Determine the (X, Y) coordinate at the center of the cell enclosing the given text.  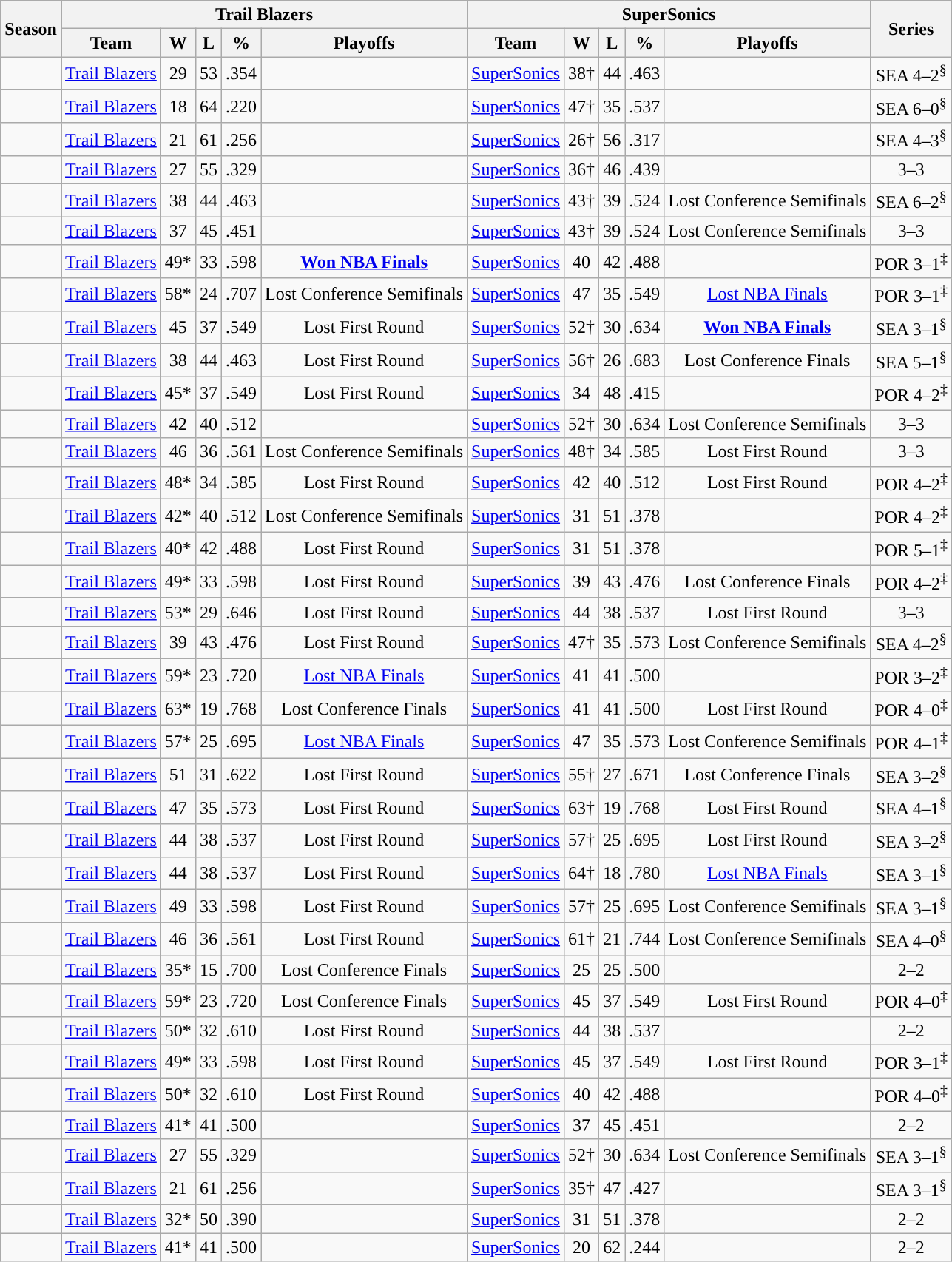
.390 (241, 1219)
42* (178, 516)
26 (612, 361)
.683 (645, 361)
.622 (241, 775)
63† (581, 808)
64† (581, 873)
.244 (645, 1247)
61† (581, 939)
53 (209, 74)
45* (178, 394)
.354 (241, 74)
.220 (241, 107)
.427 (645, 1188)
36† (581, 170)
26† (581, 139)
SEA 4–0§ (911, 939)
20 (581, 1247)
.780 (645, 873)
POR 3–2‡ (911, 676)
.671 (645, 775)
49 (178, 907)
.415 (645, 394)
50 (209, 1219)
.439 (645, 170)
53* (178, 612)
SEA 6–2§ (911, 201)
62 (612, 1247)
48 (612, 394)
.317 (645, 139)
55† (581, 775)
48* (178, 482)
35† (581, 1188)
.744 (645, 939)
Season (31, 29)
.707 (241, 294)
SEA 4–1§ (911, 808)
24 (209, 294)
POR 4–1‡ (911, 741)
35* (178, 970)
48† (581, 452)
POR 5–1‡ (911, 549)
58* (178, 294)
SEA 4–3§ (911, 139)
SEA 5–1§ (911, 361)
40* (178, 549)
38† (581, 74)
63* (178, 709)
56 (612, 139)
15 (209, 970)
.700 (241, 970)
SEA 6–0§ (911, 107)
Series (911, 29)
57* (178, 741)
32* (178, 1219)
64 (209, 107)
56† (581, 361)
.646 (241, 612)
